Provide the [x, y] coordinate of the cell's center where the given text is located.  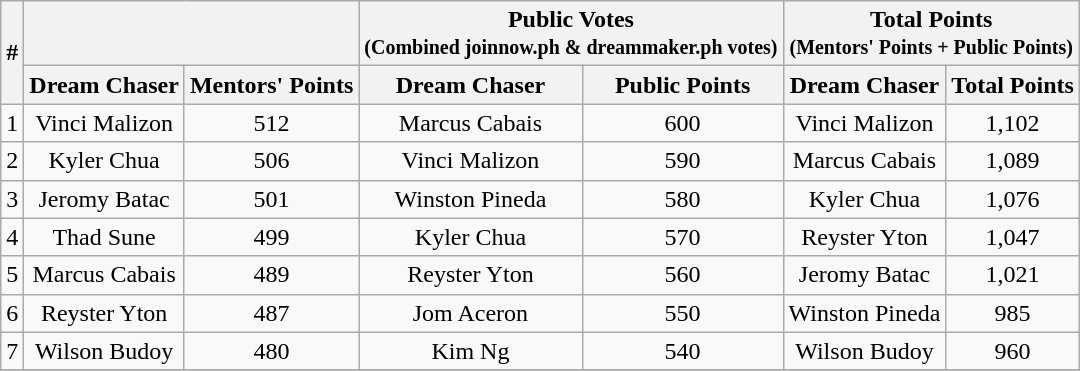
1,047 [1013, 237]
1,102 [1013, 123]
Public Votes(Combined joinnow.ph & dreammaker.ph votes) [571, 34]
Total Points [1013, 85]
Thad Sune [104, 237]
Total Points(Mentors' Points + Public Points) [931, 34]
512 [271, 123]
570 [682, 237]
560 [682, 275]
501 [271, 199]
600 [682, 123]
1,089 [1013, 161]
499 [271, 237]
489 [271, 275]
2 [12, 161]
# [12, 52]
Public Points [682, 85]
1 [12, 123]
580 [682, 199]
960 [1013, 351]
Kim Ng [470, 351]
6 [12, 313]
4 [12, 237]
590 [682, 161]
550 [682, 313]
1,076 [1013, 199]
985 [1013, 313]
5 [12, 275]
Mentors' Points [271, 85]
506 [271, 161]
3 [12, 199]
540 [682, 351]
480 [271, 351]
7 [12, 351]
Jom Aceron [470, 313]
1,021 [1013, 275]
487 [271, 313]
